From the cell containing the given text, extract its center point as (x, y) coordinate. 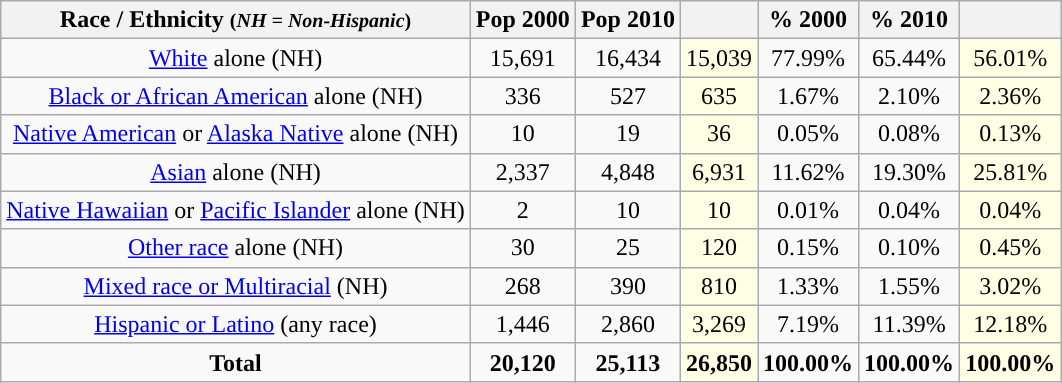
26,850 (718, 362)
36 (718, 134)
7.19% (808, 324)
527 (628, 96)
20,120 (522, 362)
336 (522, 96)
30 (522, 248)
0.15% (808, 248)
2,337 (522, 172)
Black or African American alone (NH) (236, 96)
56.01% (1010, 58)
16,434 (628, 58)
11.39% (910, 324)
Asian alone (NH) (236, 172)
120 (718, 248)
Race / Ethnicity (NH = Non-Hispanic) (236, 20)
6,931 (718, 172)
635 (718, 96)
Pop 2010 (628, 20)
White alone (NH) (236, 58)
12.18% (1010, 324)
0.05% (808, 134)
Mixed race or Multiracial (NH) (236, 286)
4,848 (628, 172)
0.01% (808, 210)
15,691 (522, 58)
1.67% (808, 96)
25 (628, 248)
25,113 (628, 362)
0.13% (1010, 134)
1,446 (522, 324)
1.33% (808, 286)
2.10% (910, 96)
810 (718, 286)
3.02% (1010, 286)
1.55% (910, 286)
19 (628, 134)
0.08% (910, 134)
11.62% (808, 172)
268 (522, 286)
Pop 2000 (522, 20)
Other race alone (NH) (236, 248)
Native American or Alaska Native alone (NH) (236, 134)
0.45% (1010, 248)
2 (522, 210)
25.81% (1010, 172)
77.99% (808, 58)
3,269 (718, 324)
19.30% (910, 172)
2,860 (628, 324)
% 2000 (808, 20)
Native Hawaiian or Pacific Islander alone (NH) (236, 210)
Hispanic or Latino (any race) (236, 324)
0.10% (910, 248)
2.36% (1010, 96)
% 2010 (910, 20)
390 (628, 286)
65.44% (910, 58)
Total (236, 362)
15,039 (718, 58)
